Capture the cell that displays the provided text and extract its [X, Y] central coordinate. 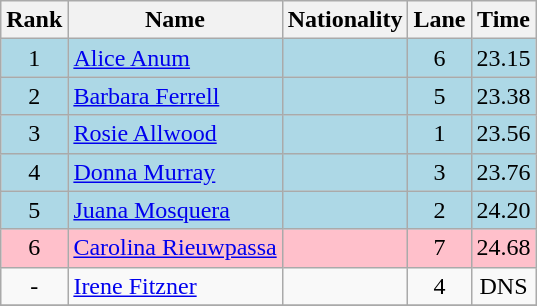
23.56 [504, 134]
Carolina Rieuwpassa [175, 248]
- [34, 286]
Rosie Allwood [175, 134]
Time [504, 20]
Alice Anum [175, 58]
Juana Mosquera [175, 210]
7 [440, 248]
23.76 [504, 172]
Rank [34, 20]
24.20 [504, 210]
23.38 [504, 96]
DNS [504, 286]
Donna Murray [175, 172]
Name [175, 20]
23.15 [504, 58]
Barbara Ferrell [175, 96]
Irene Fitzner [175, 286]
Nationality [345, 20]
24.68 [504, 248]
Lane [440, 20]
